Determine the [X, Y] coordinate at the center of the cell enclosing the given text.  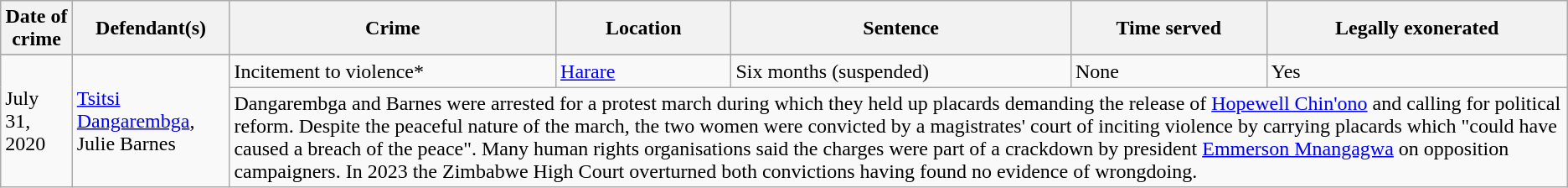
Location [643, 29]
Time served [1168, 29]
July 31, 2020 [37, 121]
Six months (suspended) [901, 71]
Tsitsi Dangarembga, Julie Barnes [151, 121]
Yes [1417, 71]
Harare [643, 71]
Date of crime [37, 29]
Crime [393, 29]
Defendant(s) [151, 29]
Legally exonerated [1417, 29]
None [1168, 71]
Sentence [901, 29]
Incitement to violence* [393, 71]
